For the text-containing cell, return its midpoint in (x, y) coordinate format. 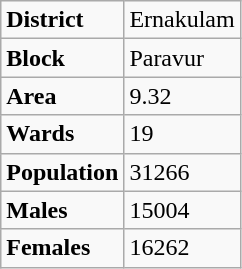
Males (62, 210)
16262 (182, 248)
Females (62, 248)
Block (62, 58)
9.32 (182, 96)
Ernakulam (182, 20)
31266 (182, 172)
District (62, 20)
Wards (62, 134)
Population (62, 172)
Area (62, 96)
Paravur (182, 58)
15004 (182, 210)
19 (182, 134)
